From the cell containing the given text, extract its center point as [X, Y] coordinate. 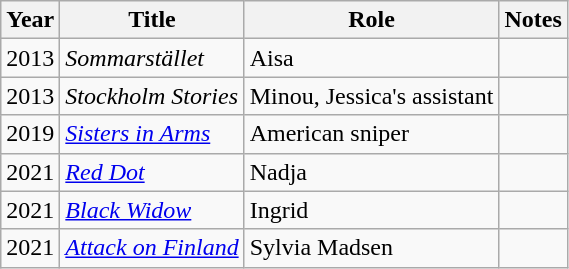
Sommarstället [152, 58]
Stockholm Stories [152, 96]
Role [372, 20]
Minou, Jessica's assistant [372, 96]
Attack on Finland [152, 248]
Notes [533, 20]
2019 [30, 134]
American sniper [372, 134]
Ingrid [372, 210]
Black Widow [152, 210]
Title [152, 20]
Nadja [372, 172]
Year [30, 20]
Aisa [372, 58]
Sylvia Madsen [372, 248]
Red Dot [152, 172]
Sisters in Arms [152, 134]
